Scan for the cell matching the given text and deliver its (x, y) coordinate at center. 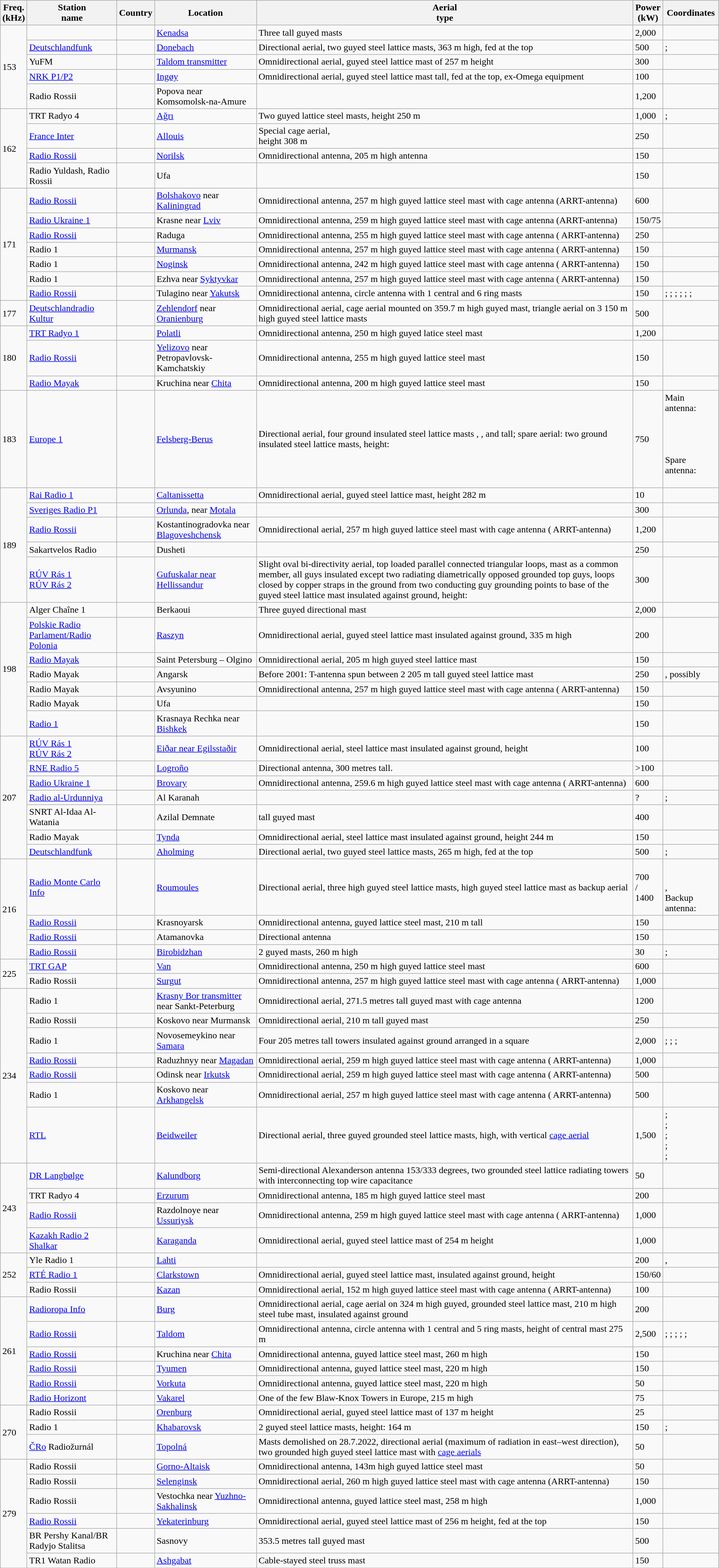
1,500 (648, 1135)
Kostantinogradovka near Blagoveshchensk (205, 529)
30 (648, 951)
Directional aerial, two guyed steel lattice masts, 363 m high, fed at the top (445, 47)
Ashgabat (205, 1560)
Taldom transmitter (205, 62)
Omnidirectional aerial, steel lattice mast insulated against ground, height (445, 748)
25 (648, 1412)
Omnidirectional antenna, 242 m high guyed lattice steel mast with cage antenna ( ARRT-antenna) (445, 264)
Radio Yuldash, Radio Rossii (72, 175)
Omnidirectional aerial, guyed steel lattice mast of 256 m height, fed at the top (445, 1521)
Raszyn (205, 635)
TR1 Watan Radio (72, 1560)
Omnidirectional aerial, guyed steel lattice mast of 257 m height (445, 62)
Krasnaya Rechka near Bishkek (205, 724)
Kenadsa (205, 33)
Europe 1 (72, 439)
Karaganda (205, 1240)
Tyumen (205, 1369)
Power(kW) (648, 13)
400 (648, 817)
Directional antenna (445, 937)
Radio Monte Carlo Info (72, 887)
Birobidzhan (205, 951)
Before 2001: T-antenna spun between 2 205 m tall guyed steel lattice mast (445, 675)
Special cage aerial,height 308 m (445, 136)
Omnidirectional antenna, 205 m high antenna (445, 156)
Topolná (205, 1447)
Burg (205, 1309)
RNE Radio 5 (72, 768)
Brovary (205, 783)
Azilal Demnate (205, 817)
Norilsk (205, 156)
750 (648, 439)
Sveriges Radio P1 (72, 510)
DR Langbølge (72, 1175)
Omnidirectional antenna, 257 m high guyed lattice steel mast with cage antenna (ARRT-antenna) (445, 201)
353.5 metres tall guyed mast (445, 1540)
Omnidirectional aerial, guyed steel lattice mast, height 282 m (445, 495)
TRT Radyo 1 (72, 333)
Atamanovka (205, 937)
Vakarel (205, 1398)
Novosemeykino near Samara (205, 1040)
Omnidirectional antenna, circle antenna with 1 central and 5 ring masts, height of central mast 275 m (445, 1334)
Location (205, 13)
Omnidirectional aerial, guyed steel lattice mast of 137 m height (445, 1412)
France Inter (72, 136)
Krasnoyarsk (205, 922)
Donebach (205, 47)
Berkaoui (205, 610)
Surgut (205, 981)
216 (14, 909)
Main antenna: Spare antenna: (691, 439)
Ezhva near Syktyvkar (205, 279)
150/60 (648, 1275)
Two guyed lattice steel masts, height 250 m (445, 116)
207 (14, 797)
, (691, 1260)
2,500 (648, 1334)
198 (14, 669)
171 (14, 244)
ČRo Radiožurnál (72, 1447)
Avsyunino (205, 689)
Omnidirectional aerial, 260 m high guyed lattice steel mast with cage antenna (ARRT-antenna) (445, 1481)
Polskie Radio Parlament/Radio Polonia (72, 635)
Kalundborg (205, 1175)
Directional antenna, 300 metres tall. (445, 768)
Kazakh Radio 2 Shalkar (72, 1240)
Odinsk near Irkutsk (205, 1075)
; ; ; ; ; ; (691, 293)
Yekaterinburg (205, 1521)
Three tall guyed masts (445, 33)
Erzurum (205, 1195)
Orenburg (205, 1412)
Clarkstown (205, 1275)
Omnidirectional antenna, circle antenna with 1 central and 6 ring masts (445, 293)
225 (14, 974)
1200 (648, 1001)
Omnidirectional aerial, cage aerial on 324 m high guyed, grounded steel lattice mast, 210 m high steel tube mast, insulated against ground (445, 1309)
>100 (648, 768)
279 (14, 1513)
Saint Petersburg – Olgino (205, 660)
Sakartvelos Radio (72, 549)
Allouis (205, 136)
, possibly (691, 675)
tall guyed mast (445, 817)
234 (14, 1076)
Radioropa Info (72, 1309)
NRK P1/P2 (72, 76)
Omnidirectional aerial, guyed steel lattice mast of 254 m height (445, 1240)
Directional aerial, two guyed steel lattice masts, 265 m high, fed at the top (445, 852)
Omnidirectional antenna, guyed lattice steel mast, 260 m high (445, 1354)
Felsberg-Berus (205, 439)
BR Pershy Kanal/BR Radyjo Stalitsa (72, 1540)
261 (14, 1351)
Taldom (205, 1334)
Omnidirectional antenna, 185 m high guyed lattice steel mast (445, 1195)
Vestochka near Yuzhno-Sakhalinsk (205, 1501)
Sasnovy (205, 1540)
Razdolnoye near Ussuriysk (205, 1215)
Omnidirectional aerial, guyed steel lattice mast insulated against ground, 335 m high (445, 635)
Omnidirectional antenna, 259 m high guyed lattice steel mast with cage antenna ( ARRT-antenna) (445, 1215)
Aholming (205, 852)
Omnidirectional aerial, 152 m high guyed lattice steel mast with cage antenna ( ARRT-antenna) (445, 1290)
Omnidirectional antenna, 143m high guyed lattice steel mast (445, 1467)
Omnidirectional antenna, guyed lattice steel mast, 210 m tall (445, 922)
Angarsk (205, 675)
243 (14, 1208)
Aerialtype (445, 13)
Yle Radio 1 (72, 1260)
Four 205 metres tall towers insulated against ground arranged in a square (445, 1040)
2 guyed steel lattice masts, height: 164 m (445, 1427)
153 (14, 67)
Directional aerial, three high guyed steel lattice masts, high guyed steel lattice mast as backup aerial (445, 887)
Krasne near Lviv (205, 220)
Omnidirectional aerial, steel lattice mast insulated against ground, height 244 m (445, 837)
Omnidirectional antenna, 250 m high guyed lattice steel mast (445, 966)
Tulagino near Yakutsk (205, 293)
,Backup antenna: (691, 887)
150/75 (648, 220)
Omnidirectional aerial, 205 m high guyed steel lattice mast (445, 660)
Coordinates (691, 13)
Raduzhnyy near Magadan (205, 1060)
252 (14, 1275)
2 guyed masts, 260 m high (445, 951)
Omnidirectional antenna, 255 m high guyed lattice steel mast with cage antenna ( ARRT-antenna) (445, 235)
Ingøy (205, 76)
Koskovo near Arkhangelsk (205, 1095)
Omnidirectional antenna, 200 m high guyed lattice steel mast (445, 383)
Deutschlandradio Kultur (72, 313)
Dusheti (205, 549)
189 (14, 545)
Logroño (205, 768)
180 (14, 358)
Popova near Komsomolsk-na-Amure (205, 96)
Omnidirectional antenna, 250 m high guyed latice steel mast (445, 333)
183 (14, 439)
Koskovo near Murmansk (205, 1021)
700/1400 (648, 887)
Rai Radio 1 (72, 495)
Bolshakovo near Kaliningrad (205, 201)
Omnidirectional antenna, 259.6 m high guyed lattice steel mast with cage antenna ( ARRT-antenna) (445, 783)
Alger Chaîne 1 (72, 610)
Lahti (205, 1260)
Omnidirectional aerial, guyed steel lattice mast tall, fed at the top, ex-Omega equipment (445, 76)
? (648, 797)
Directional aerial, three guyed grounded steel lattice masts, high, with vertical cage aerial (445, 1135)
Murmansk (205, 250)
Gufuskalar near Hellissandur (205, 579)
Caltanissetta (205, 495)
177 (14, 313)
Radio Horizont (72, 1398)
Directional aerial, four ground insulated steel lattice masts , , and tall; spare aerial: two ground insulated steel lattice masts, height: (445, 439)
Cable-stayed steel truss mast (445, 1560)
Omnidirectional aerial, guyed steel lattice mast, insulated against ground, height (445, 1275)
10 (648, 495)
Orlunda, near Motala (205, 510)
Eiðar near Egilsstaðir (205, 748)
270 (14, 1432)
Omnidirectional aerial, 271.5 metres tall guyed mast with cage antenna (445, 1001)
Three guyed directional mast (445, 610)
Raduga (205, 235)
Beidweiler (205, 1135)
RTÉ Radio 1 (72, 1275)
Semi-directional Alexanderson antenna 153/333 degrees, two grounded steel lattice radiating towers with interconnecting top wire capacitance (445, 1175)
One of the few Blaw-Knox Towers in Europe, 215 m high (445, 1398)
Van (205, 966)
Vorkuta (205, 1383)
Khabarovsk (205, 1427)
Country (136, 13)
Freq.(kHz) (14, 13)
Polatli (205, 333)
Ağrı (205, 116)
Stationname (72, 13)
Krasny Bor transmitter near Sankt-Peterburg (205, 1001)
Omnidirectional aerial, 210 m tall guyed mast (445, 1021)
YuFM (72, 62)
; ; ; (691, 1040)
TRT GAP (72, 966)
162 (14, 148)
Tynda (205, 837)
RTL (72, 1135)
Yelizovo near Petropavlovsk-Kamchatskiy (205, 358)
Gorno-Altaisk (205, 1467)
Selenginsk (205, 1481)
SNRT Al-Idaa Al-Watania (72, 817)
Radio al-Urdunniya (72, 797)
Zehlendorf near Oranienburg (205, 313)
Omnidirectional antenna, guyed lattice steel mast, 258 m high (445, 1501)
Roumoules (205, 887)
Noginsk (205, 264)
Omnidirectional aerial, cage aerial mounted on 359.7 m high guyed mast, triangle aerial on 3 150 m high guyed steel lattice masts (445, 313)
Omnidirectional antenna, 259 m high guyed lattice steel mast with cage antenna (ARRT-antenna) (445, 220)
Kazan (205, 1290)
75 (648, 1398)
Al Karanah (205, 797)
Omnidirectional antenna, 255 m high guyed lattice steel mast (445, 358)
